Search for the cell housing the specified text and yield its [X, Y] center coordinate. 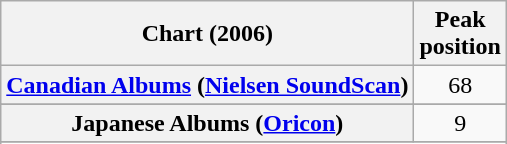
Peakposition [460, 34]
Canadian Albums (Nielsen SoundScan) [208, 85]
9 [460, 123]
68 [460, 85]
Japanese Albums (Oricon) [208, 123]
Chart (2006) [208, 34]
